Output the (X, Y) coordinate of the center of the cell containing the given text.  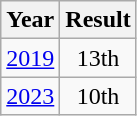
Year (30, 20)
2023 (30, 96)
2019 (30, 58)
Result (98, 20)
10th (98, 96)
13th (98, 58)
